Search for the cell housing the specified text and yield its [x, y] center coordinate. 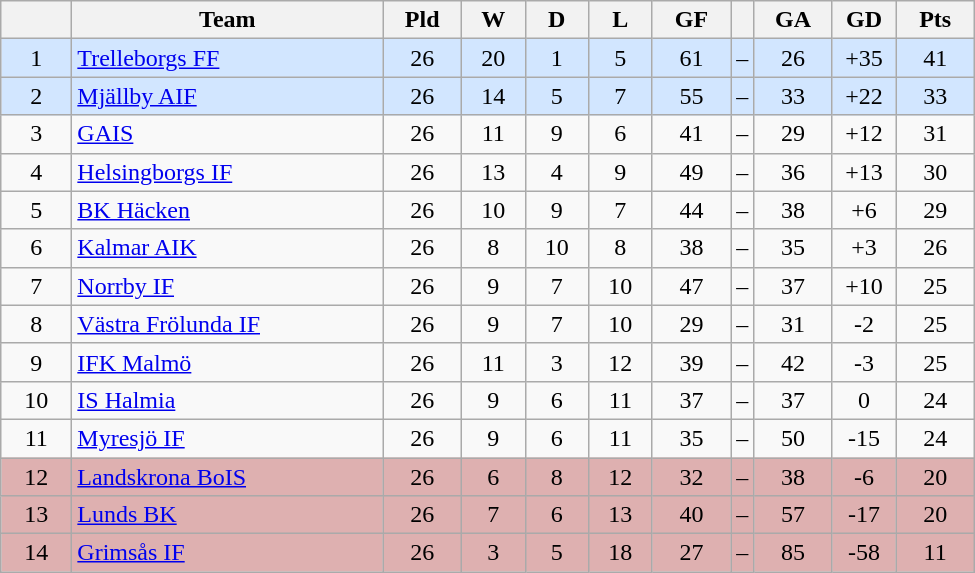
49 [692, 172]
36 [794, 172]
L [621, 20]
44 [692, 210]
27 [692, 553]
85 [794, 553]
-58 [864, 553]
40 [692, 515]
18 [621, 553]
Lunds BK [228, 515]
-3 [864, 362]
Pld [422, 20]
Landskrona BoIS [228, 477]
D [557, 20]
30 [936, 172]
IS Halmia [228, 400]
Trelleborgs FF [228, 58]
2 [36, 96]
+6 [864, 210]
BK Häcken [228, 210]
50 [794, 438]
+3 [864, 248]
GD [864, 20]
61 [692, 58]
GAIS [228, 134]
Pts [936, 20]
Västra Frölunda IF [228, 324]
57 [794, 515]
0 [864, 400]
W [493, 20]
-2 [864, 324]
47 [692, 286]
+13 [864, 172]
+35 [864, 58]
+22 [864, 96]
Team [228, 20]
-17 [864, 515]
Kalmar AIK [228, 248]
55 [692, 96]
GF [692, 20]
42 [794, 362]
39 [692, 362]
Norrby IF [228, 286]
GA [794, 20]
Helsingborgs IF [228, 172]
+12 [864, 134]
Myresjö IF [228, 438]
+10 [864, 286]
-6 [864, 477]
32 [692, 477]
IFK Malmö [228, 362]
-15 [864, 438]
Grimsås IF [228, 553]
Mjällby AIF [228, 96]
